Extract the [x, y] coordinate from the center of the cell holding the provided text.  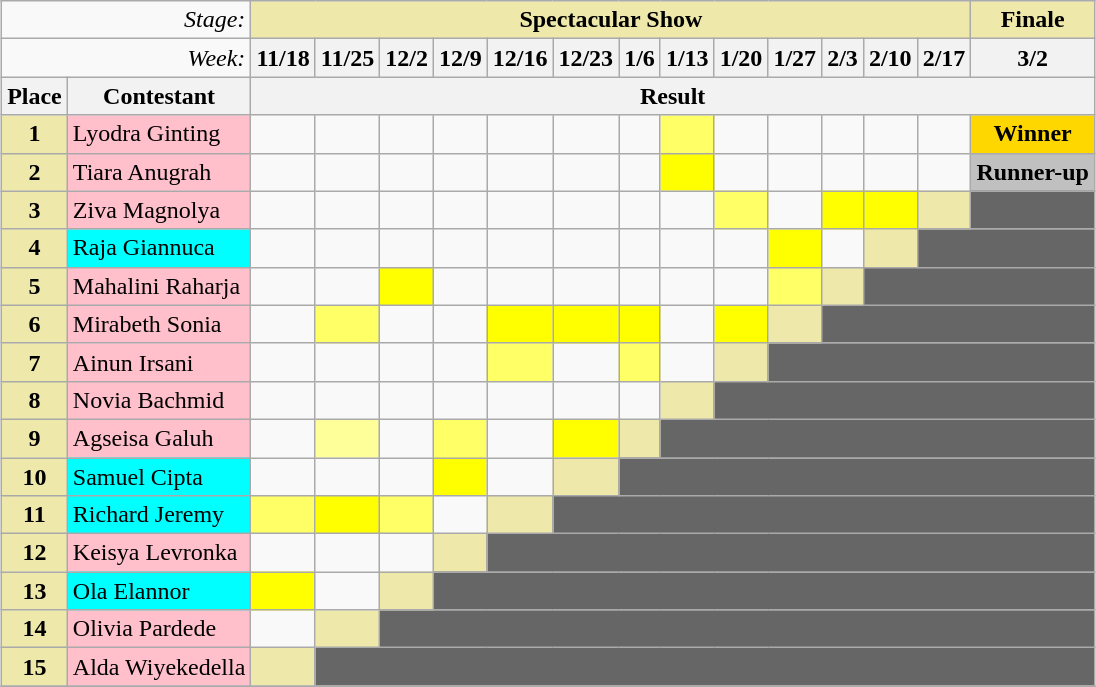
2 [35, 172]
Samuel Cipta [159, 477]
Result [673, 96]
12/2 [407, 58]
Place [35, 96]
1 [35, 134]
13 [35, 591]
2/3 [843, 58]
2/10 [890, 58]
7 [35, 362]
Agseisa Galuh [159, 438]
11/18 [283, 58]
3 [35, 210]
12/16 [520, 58]
Contestant [159, 96]
1/13 [687, 58]
Stage: [126, 20]
Runner-up [1033, 172]
15 [35, 667]
2/17 [944, 58]
Novia Bachmid [159, 400]
Week: [126, 58]
11/25 [347, 58]
Alda Wiyekedella [159, 667]
8 [35, 400]
Ola Elannor [159, 591]
12 [35, 553]
Raja Giannuca [159, 248]
Keisya Levronka [159, 553]
Lyodra Ginting [159, 134]
1/6 [640, 58]
Mahalini Raharja [159, 286]
Mirabeth Sonia [159, 324]
3/2 [1033, 58]
4 [35, 248]
Richard Jeremy [159, 515]
Olivia Pardede [159, 629]
Ainun Irsani [159, 362]
Ziva Magnolya [159, 210]
9 [35, 438]
Tiara Anugrah [159, 172]
Finale [1033, 20]
12/9 [460, 58]
10 [35, 477]
5 [35, 286]
1/27 [795, 58]
Spectacular Show [611, 20]
11 [35, 515]
Winner [1033, 134]
12/23 [586, 58]
1/20 [741, 58]
14 [35, 629]
6 [35, 324]
